Pinpoint the cell where the given text exists, returning its [x, y] midpoint coordinate. 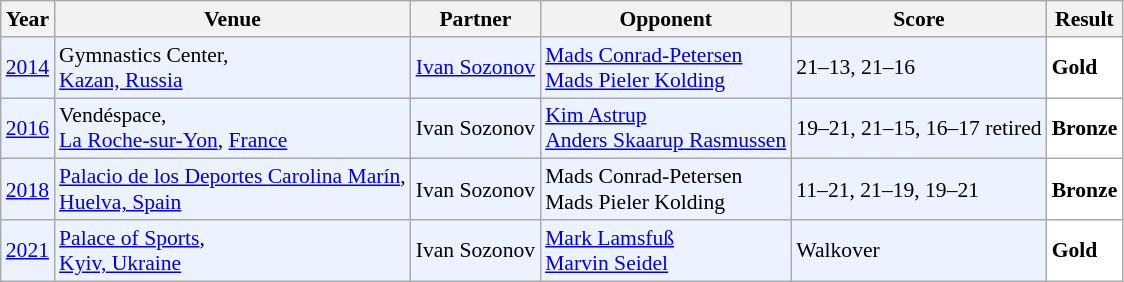
Palacio de los Deportes Carolina Marín,Huelva, Spain [232, 190]
2016 [28, 128]
Partner [476, 19]
Vendéspace,La Roche-sur-Yon, France [232, 128]
Venue [232, 19]
Mark Lamsfuß Marvin Seidel [666, 250]
Result [1085, 19]
Score [918, 19]
Year [28, 19]
2014 [28, 68]
Kim Astrup Anders Skaarup Rasmussen [666, 128]
2018 [28, 190]
Opponent [666, 19]
Palace of Sports,Kyiv, Ukraine [232, 250]
2021 [28, 250]
Walkover [918, 250]
11–21, 21–19, 19–21 [918, 190]
21–13, 21–16 [918, 68]
19–21, 21–15, 16–17 retired [918, 128]
Gymnastics Center,Kazan, Russia [232, 68]
